Return the (X, Y) coordinate for the center point of the cell that contains the specified text.  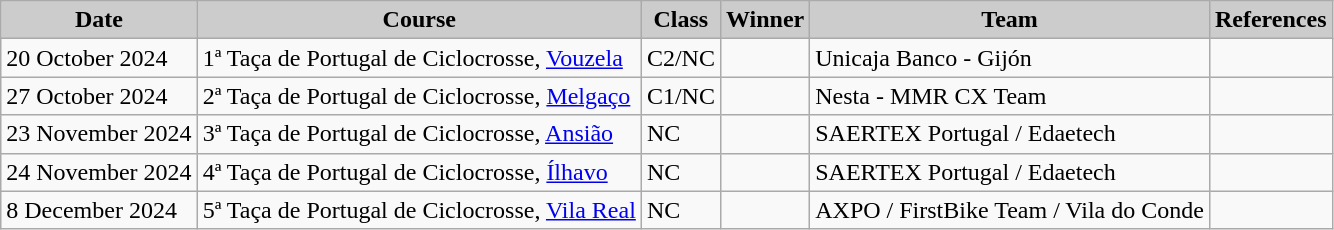
4ª Taça de Portugal de Ciclocrosse, Ílhavo (419, 172)
C1/NC (680, 96)
Team (1010, 20)
Class (680, 20)
27 October 2024 (99, 96)
8 December 2024 (99, 210)
1ª Taça de Portugal de Ciclocrosse, Vouzela (419, 58)
Unicaja Banco - Gijón (1010, 58)
Nesta - MMR CX Team (1010, 96)
20 October 2024 (99, 58)
Date (99, 20)
23 November 2024 (99, 134)
AXPO / FirstBike Team / Vila do Conde (1010, 210)
2ª Taça de Portugal de Ciclocrosse, Melgaço (419, 96)
C2/NC (680, 58)
24 November 2024 (99, 172)
5ª Taça de Portugal de Ciclocrosse, Vila Real (419, 210)
3ª Taça de Portugal de Ciclocrosse, Ansião (419, 134)
References (1270, 20)
Course (419, 20)
Winner (764, 20)
